From the cell containing the given text, extract its center point as (x, y) coordinate. 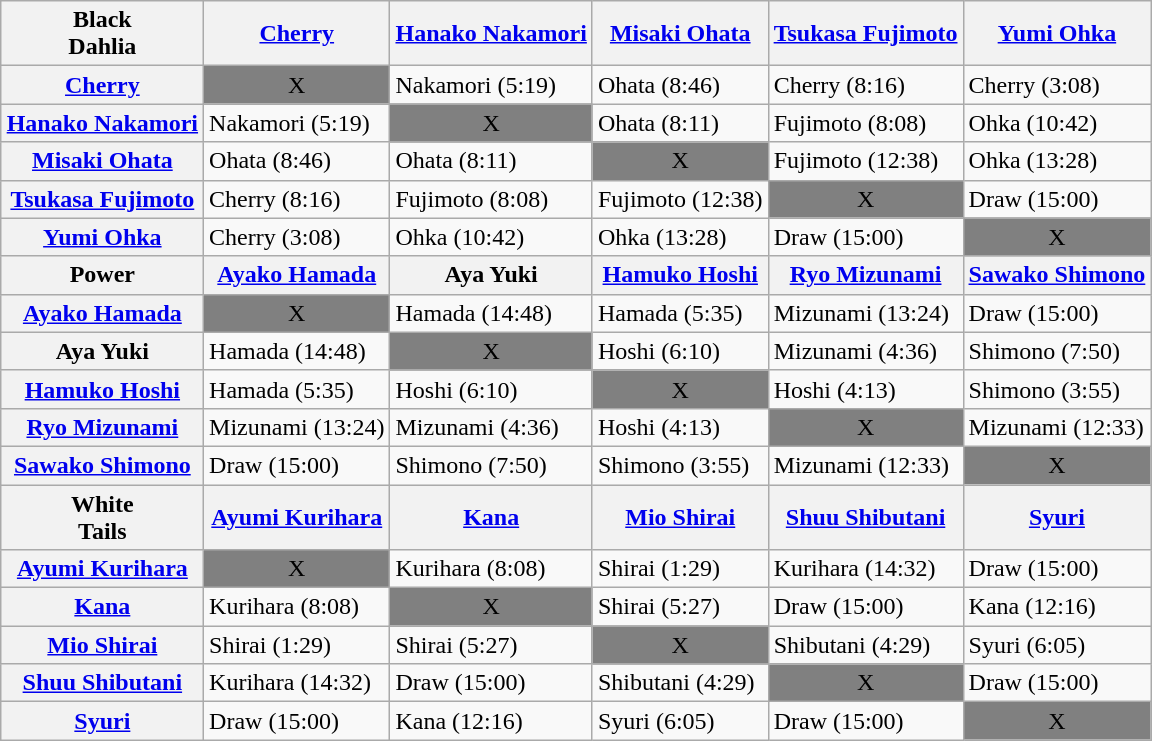
BlackDahlia (102, 34)
WhiteTails (102, 516)
Power (102, 275)
